For the text-containing cell, return its midpoint in (x, y) coordinate format. 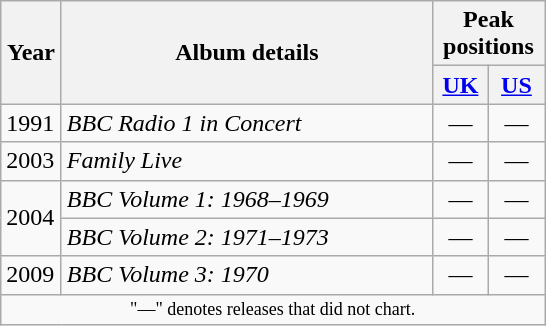
"—" denotes releases that did not chart. (273, 310)
Family Live (246, 161)
2003 (32, 161)
2004 (32, 218)
BBC Volume 3: 1970 (246, 275)
Peak positions (488, 34)
UK (460, 85)
Album details (246, 52)
2009 (32, 275)
Year (32, 52)
BBC Radio 1 in Concert (246, 123)
BBC Volume 2: 1971–1973 (246, 237)
US (516, 85)
BBC Volume 1: 1968–1969 (246, 199)
1991 (32, 123)
